Find where the given text appears and provide that cell's center as [X, Y] coordinate. 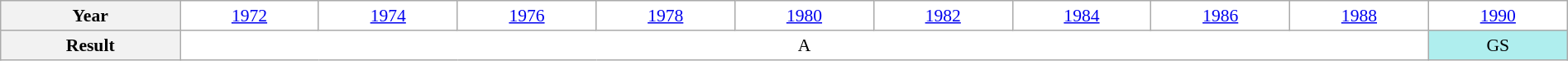
1990 [1498, 16]
1984 [1082, 16]
1974 [388, 16]
1980 [805, 16]
GS [1498, 45]
1982 [943, 16]
Result [91, 45]
1986 [1221, 16]
1978 [666, 16]
1976 [527, 16]
1972 [250, 16]
1988 [1360, 16]
A [805, 45]
Year [91, 16]
